Pinpoint the cell where the given text exists, returning its [X, Y] midpoint coordinate. 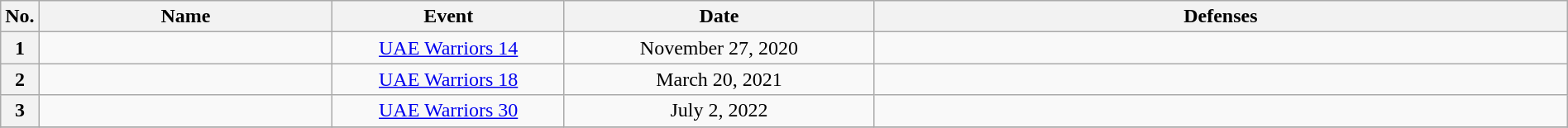
March 20, 2021 [719, 79]
UAE Warriors 18 [448, 79]
November 27, 2020 [719, 48]
3 [20, 111]
Name [185, 17]
Date [719, 17]
UAE Warriors 30 [448, 111]
2 [20, 79]
Defenses [1221, 17]
Event [448, 17]
July 2, 2022 [719, 111]
No. [20, 17]
UAE Warriors 14 [448, 48]
1 [20, 48]
